Locate the cell with the specified text and output its [x, y] center coordinate. 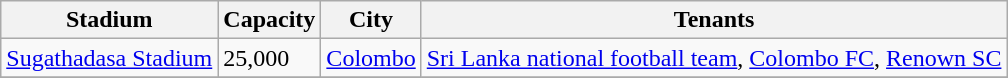
Tenants [714, 20]
Sugathadasa Stadium [110, 58]
City [371, 20]
Colombo [371, 58]
Capacity [270, 20]
Stadium [110, 20]
25,000 [270, 58]
Sri Lanka national football team, Colombo FC, Renown SC [714, 58]
